Return [x, y] of the center of cell containing provided text 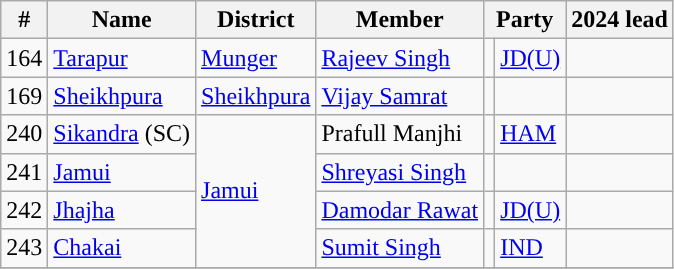
Prafull Manjhi [400, 134]
241 [24, 172]
IND [530, 248]
Munger [256, 58]
Rajeev Singh [400, 58]
243 [24, 248]
Sumit Singh [400, 248]
164 [24, 58]
Name [122, 20]
2024 lead [620, 20]
Shreyasi Singh [400, 172]
District [256, 20]
Member [400, 20]
# [24, 20]
Damodar Rawat [400, 210]
Vijay Samrat [400, 96]
169 [24, 96]
Sikandra (SC) [122, 134]
Jhajha [122, 210]
Chakai [122, 248]
Party [525, 20]
Tarapur [122, 58]
242 [24, 210]
240 [24, 134]
HAM [530, 134]
